Pinpoint the cell where the given text exists, returning its (X, Y) midpoint coordinate. 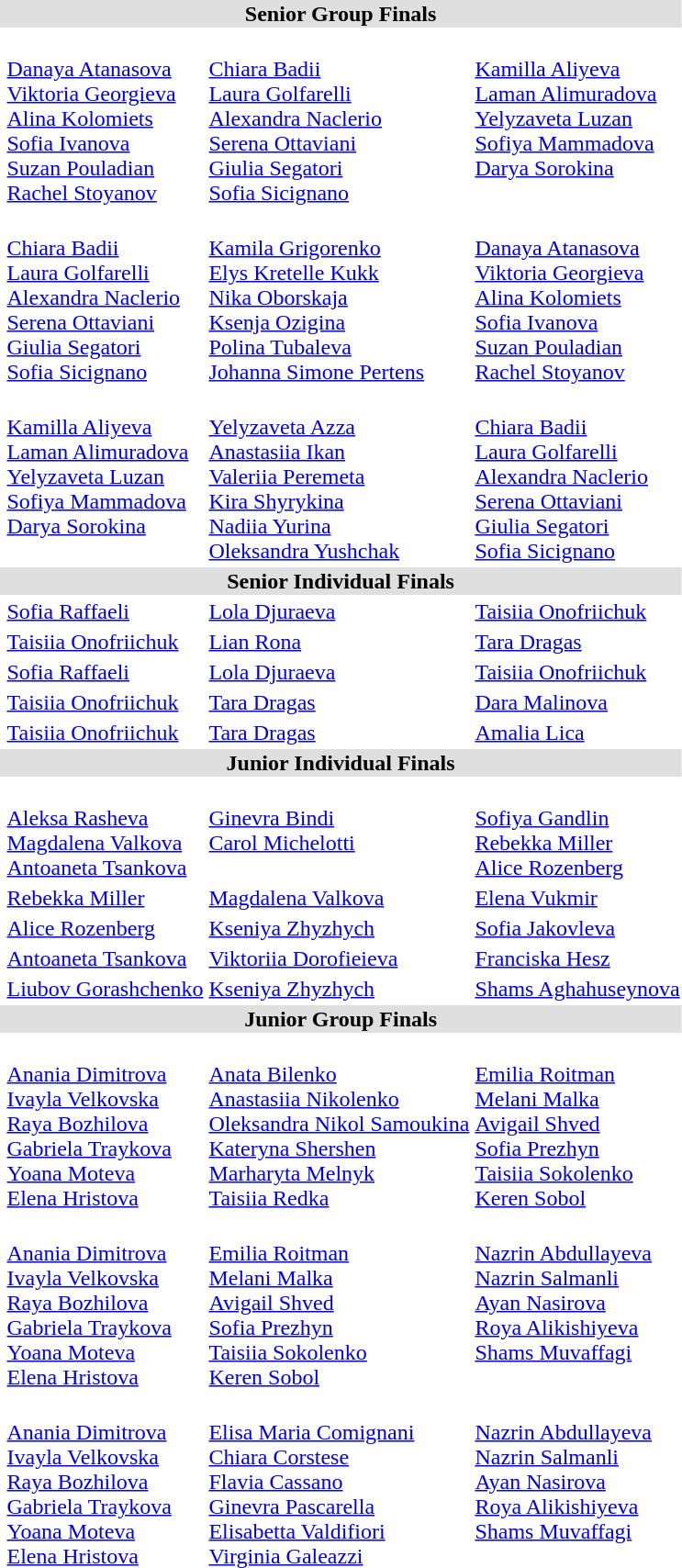
Anata BilenkoAnastasiia NikolenkoOleksandra Nikol SamoukinaKateryna ShershenMarharyta MelnykTaisiia Redka (340, 1124)
Junior Group Finals (341, 1019)
Rebekka Miller (105, 898)
Viktoriia Dorofieieva (340, 958)
Sofia Jakovleva (577, 928)
Alice Rozenberg (105, 928)
Ginevra BindiCarol Michelotti (340, 830)
Kamila GrigorenkoElys Kretelle KukkNika OborskajaKsenja OziginaPolina TubalevaJohanna Simone Pertens (340, 297)
Lian Rona (340, 642)
Senior Group Finals (341, 14)
Shams Aghahuseynova (577, 989)
Amalia Lica (577, 733)
Dara Malinova (577, 702)
Elena Vukmir (577, 898)
Junior Individual Finals (341, 763)
Sofiya GandlinRebekka MillerAlice Rozenberg (577, 830)
Aleksa RashevaMagdalena ValkovaAntoaneta Tsankova (105, 830)
Liubov Gorashchenko (105, 989)
Magdalena Valkova (340, 898)
Senior Individual Finals (341, 581)
Antoaneta Tsankova (105, 958)
Franciska Hesz (577, 958)
Yelyzaveta AzzaAnastasiia IkanValeriia PeremetaKira ShyrykinaNadiia YurinaOleksandra Yushchak (340, 476)
Nazrin AbdullayevaNazrin SalmanliAyan NasirovaRoya AlikishiyevaShams Muvaffagi (577, 1303)
